Identify which cell holds the provided text, then report its [x, y] central coordinate. 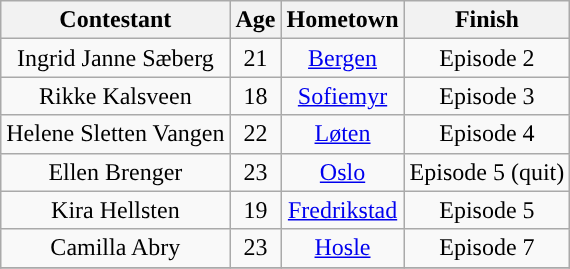
19 [256, 210]
Oslo [342, 172]
Camilla Abry [116, 248]
Helene Sletten Vangen [116, 134]
Age [256, 20]
Hosle [342, 248]
Bergen [342, 58]
Rikke Kalsveen [116, 96]
Hometown [342, 20]
22 [256, 134]
Contestant [116, 20]
21 [256, 58]
Episode 3 [487, 96]
Episode 2 [487, 58]
Episode 4 [487, 134]
Løten [342, 134]
Ingrid Janne Sæberg [116, 58]
Fredrikstad [342, 210]
Sofiemyr [342, 96]
Episode 7 [487, 248]
Episode 5 (quit) [487, 172]
Finish [487, 20]
Episode 5 [487, 210]
Ellen Brenger [116, 172]
18 [256, 96]
Kira Hellsten [116, 210]
